Find where the given text appears and provide that cell's center as [x, y] coordinate. 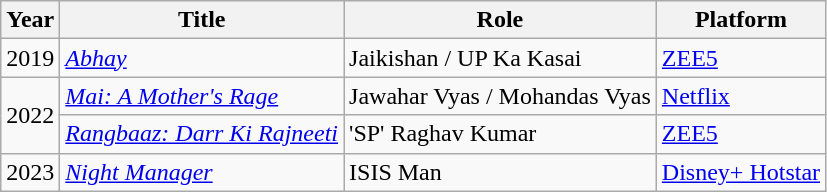
Rangbaaz: Darr Ki Rajneeti [202, 134]
Jaikishan / UP Ka Kasai [500, 58]
Disney+ Hotstar [740, 172]
Year [30, 20]
Night Manager [202, 172]
2022 [30, 115]
Abhay [202, 58]
'SP' Raghav Kumar [500, 134]
Role [500, 20]
ISIS Man [500, 172]
Title [202, 20]
Platform [740, 20]
2023 [30, 172]
Netflix [740, 96]
Mai: A Mother's Rage [202, 96]
Jawahar Vyas / Mohandas Vyas [500, 96]
2019 [30, 58]
